Search for the cell housing the specified text and yield its [X, Y] center coordinate. 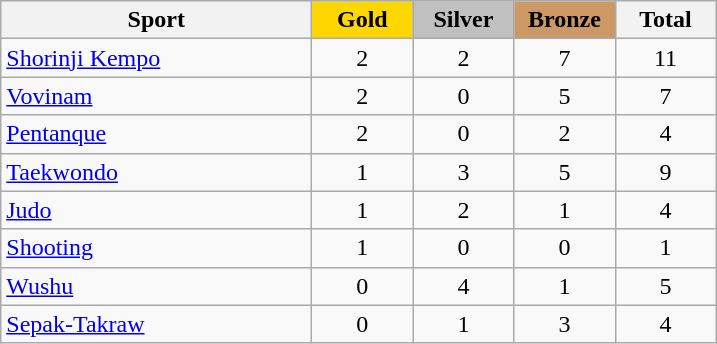
Wushu [156, 286]
9 [666, 172]
Taekwondo [156, 172]
Total [666, 20]
Gold [362, 20]
Bronze [564, 20]
Silver [464, 20]
11 [666, 58]
Vovinam [156, 96]
Judo [156, 210]
Pentanque [156, 134]
Sepak-Takraw [156, 324]
Shooting [156, 248]
Sport [156, 20]
Shorinji Kempo [156, 58]
